Provide the (x, y) coordinate of the cell's center where the given text is located.  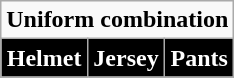
Helmet (44, 58)
Jersey (126, 58)
Pants (200, 58)
Uniform combination (118, 20)
